For the text-containing cell, return its midpoint in [X, Y] coordinate format. 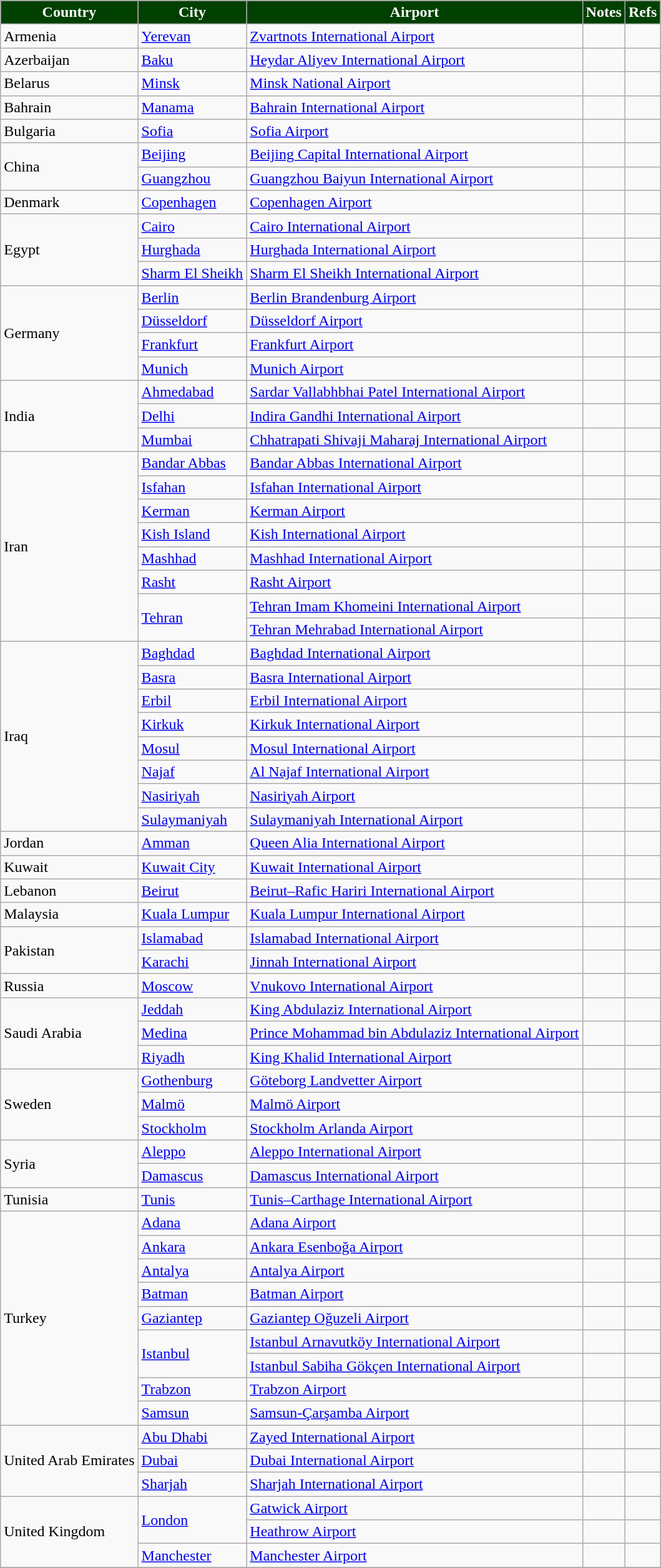
Kish Island [192, 535]
Munich Airport [414, 369]
Jordan [69, 843]
Sharm El Sheikh International Airport [414, 273]
Iraq [69, 736]
Tehran Imam Khomeini International Airport [414, 606]
Tunis [192, 1199]
Denmark [69, 202]
Basra [192, 677]
Gothenburg [192, 1081]
Sharjah International Airport [414, 1484]
Kirkuk International Airport [414, 725]
Adana [192, 1223]
United Kingdom [69, 1532]
Beijing Capital International Airport [414, 155]
Stockholm Arlanda Airport [414, 1128]
Germany [69, 333]
Damascus [192, 1176]
Kirkuk [192, 725]
Gatwick Airport [414, 1508]
Batman [192, 1294]
Hurghada International Airport [414, 249]
Kerman Airport [414, 511]
Frankfurt Airport [414, 345]
Tunis–Carthage International Airport [414, 1199]
Trabzon [192, 1389]
Airport [414, 12]
Malmö [192, 1105]
Heydar Aliyev International Airport [414, 60]
Saudi Arabia [69, 1033]
Dubai International Airport [414, 1461]
Zayed International Airport [414, 1436]
Baghdad [192, 653]
Iran [69, 546]
Egypt [69, 249]
Kuala Lumpur International Airport [414, 914]
Country [69, 12]
Copenhagen Airport [414, 202]
Bandar Abbas [192, 463]
Frankfurt [192, 345]
Antalya Airport [414, 1270]
Bahrain International Airport [414, 107]
Dubai [192, 1461]
Mosul [192, 748]
Antalya [192, 1270]
Manchester [192, 1556]
Jeddah [192, 1009]
Malmö Airport [414, 1105]
Tehran [192, 617]
Sofia Airport [414, 131]
Kuala Lumpur [192, 914]
United Arab Emirates [69, 1460]
Heathrow Airport [414, 1532]
Baku [192, 60]
Nasiriyah Airport [414, 796]
Baghdad International Airport [414, 653]
Azerbaijan [69, 60]
Hurghada [192, 249]
Delhi [192, 416]
Ahmedabad [192, 392]
Mumbai [192, 440]
Vnukovo International Airport [414, 985]
Samsun [192, 1413]
Riyadh [192, 1057]
Minsk [192, 84]
London [192, 1520]
Basra International Airport [414, 677]
Queen Alia International Airport [414, 843]
Abu Dhabi [192, 1436]
Manchester Airport [414, 1556]
Copenhagen [192, 202]
Prince Mohammad bin Abdulaziz International Airport [414, 1033]
Notes [604, 12]
Guangzhou Baiyun International Airport [414, 178]
Russia [69, 985]
Göteborg Landvetter Airport [414, 1081]
Sweden [69, 1105]
Amman [192, 843]
Aleppo International Airport [414, 1152]
Ankara Esenboğa Airport [414, 1247]
Sharjah [192, 1484]
Rasht [192, 582]
Istanbul Sabiha Gökçen International Airport [414, 1365]
China [69, 167]
Bandar Abbas International Airport [414, 463]
Istanbul [192, 1353]
Ankara [192, 1247]
Pakistan [69, 950]
Tunisia [69, 1199]
Aleppo [192, 1152]
Gaziantep [192, 1318]
Batman Airport [414, 1294]
Chhatrapati Shivaji Maharaj International Airport [414, 440]
Kuwait International Airport [414, 867]
Kish International Airport [414, 535]
Turkey [69, 1319]
Cairo [192, 226]
Sulaymaniyah International Airport [414, 820]
Guangzhou [192, 178]
Isfahan [192, 487]
Damascus International Airport [414, 1176]
Gaziantep Oğuzeli Airport [414, 1318]
Mashhad International Airport [414, 558]
Refs [642, 12]
Kuwait [69, 867]
Erbil [192, 701]
Al Najaf International Airport [414, 772]
Rasht Airport [414, 582]
Trabzon Airport [414, 1389]
Islamabad International Airport [414, 938]
Indira Gandhi International Airport [414, 416]
Düsseldorf Airport [414, 321]
Beirut–Rafic Hariri International Airport [414, 891]
City [192, 12]
Erbil International Airport [414, 701]
Yerevan [192, 36]
Malaysia [69, 914]
Kuwait City [192, 867]
Cairo International Airport [414, 226]
Beijing [192, 155]
Sulaymaniyah [192, 820]
Jinnah International Airport [414, 962]
Munich [192, 369]
Manama [192, 107]
Sardar Vallabhbhai Patel International Airport [414, 392]
Isfahan International Airport [414, 487]
Tehran Mehrabad International Airport [414, 629]
Berlin Brandenburg Airport [414, 298]
King Abdulaziz International Airport [414, 1009]
Adana Airport [414, 1223]
India [69, 416]
Syria [69, 1164]
Mosul International Airport [414, 748]
Karachi [192, 962]
Istanbul Arnavutköy International Airport [414, 1342]
Beirut [192, 891]
Islamabad [192, 938]
Mashhad [192, 558]
Bahrain [69, 107]
Samsun-Çarşamba Airport [414, 1413]
Najaf [192, 772]
Moscow [192, 985]
Nasiriyah [192, 796]
Minsk National Airport [414, 84]
Berlin [192, 298]
Düsseldorf [192, 321]
Zvartnots International Airport [414, 36]
Kerman [192, 511]
Stockholm [192, 1128]
Sharm El Sheikh [192, 273]
Armenia [69, 36]
King Khalid International Airport [414, 1057]
Medina [192, 1033]
Bulgaria [69, 131]
Sofia [192, 131]
Lebanon [69, 891]
Belarus [69, 84]
